Search for the cell housing the specified text and yield its (X, Y) center coordinate. 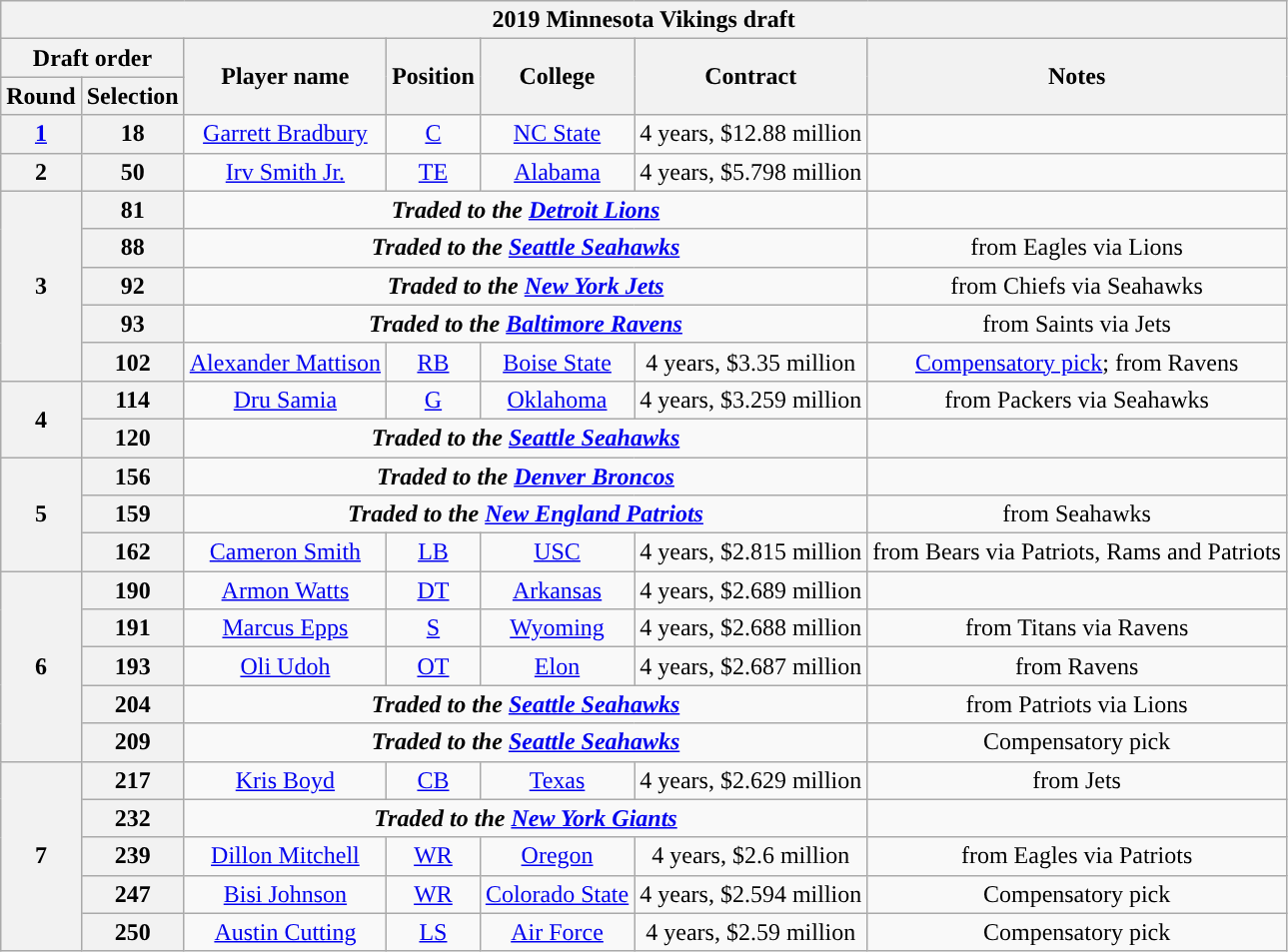
2 (41, 172)
4 years, $3.35 million (751, 362)
232 (132, 818)
4 years, $2.59 million (751, 932)
250 (132, 932)
5 (41, 514)
102 (132, 362)
C (434, 134)
from Patriots via Lions (1077, 704)
from Bears via Patriots, Rams and Patriots (1077, 552)
4 (41, 419)
from Packers via Seahawks (1077, 400)
Oli Udoh (285, 666)
from Titans via Ravens (1077, 628)
Player name (285, 77)
from Ravens (1077, 666)
OT (434, 666)
Oklahoma (557, 400)
Contract (751, 77)
USC (557, 552)
191 (132, 628)
Garrett Bradbury (285, 134)
209 (132, 742)
S (434, 628)
162 (132, 552)
Kris Boyd (285, 780)
Oregon (557, 856)
Traded to the New England Patriots (526, 514)
18 (132, 134)
TE (434, 172)
Traded to the Detroit Lions (526, 210)
247 (132, 894)
50 (132, 172)
159 (132, 514)
204 (132, 704)
4 years, $2.689 million (751, 590)
G (434, 400)
81 (132, 210)
Draft order (92, 58)
Traded to the Baltimore Ravens (526, 324)
Boise State (557, 362)
6 (41, 666)
Air Force (557, 932)
Dru Samia (285, 400)
RB (434, 362)
Notes (1077, 77)
93 (132, 324)
Position (434, 77)
Dillon Mitchell (285, 856)
120 (132, 438)
Texas (557, 780)
1 (41, 134)
Traded to the New York Jets (526, 286)
Armon Watts (285, 590)
from Jets (1077, 780)
4 years, $2.815 million (751, 552)
4 years, $3.259 million (751, 400)
Traded to the Denver Broncos (526, 476)
from Chiefs via Seahawks (1077, 286)
4 years, $5.798 million (751, 172)
Bisi Johnson (285, 894)
4 years, $2.629 million (751, 780)
Traded to the New York Giants (526, 818)
4 years, $2.688 million (751, 628)
Marcus Epps (285, 628)
3 (41, 286)
from Eagles via Patriots (1077, 856)
Austin Cutting (285, 932)
156 (132, 476)
4 years, $12.88 million (751, 134)
NC State (557, 134)
193 (132, 666)
from Eagles via Lions (1077, 248)
Selection (132, 96)
217 (132, 780)
Irv Smith Jr. (285, 172)
Compensatory pick; from Ravens (1077, 362)
Elon (557, 666)
Wyoming (557, 628)
Cameron Smith (285, 552)
CB (434, 780)
92 (132, 286)
2019 Minnesota Vikings draft (644, 20)
7 (41, 856)
4 years, $2.6 million (751, 856)
88 (132, 248)
Round (41, 96)
LB (434, 552)
Colorado State (557, 894)
239 (132, 856)
114 (132, 400)
4 years, $2.594 million (751, 894)
from Saints via Jets (1077, 324)
LS (434, 932)
Alexander Mattison (285, 362)
College (557, 77)
Arkansas (557, 590)
190 (132, 590)
4 years, $2.687 million (751, 666)
from Seahawks (1077, 514)
DT (434, 590)
Alabama (557, 172)
